Find where the given text appears and provide that cell's center as [x, y] coordinate. 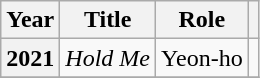
Role [202, 20]
Yeon-ho [202, 58]
Title [108, 20]
Hold Me [108, 58]
Year [30, 20]
2021 [30, 58]
